Scan for the cell matching the given text and deliver its [x, y] coordinate at center. 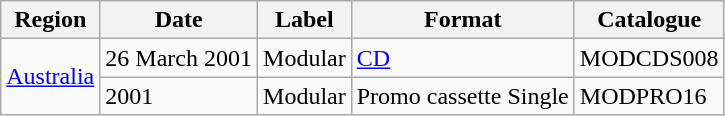
26 March 2001 [179, 58]
Region [50, 20]
2001 [179, 96]
Date [179, 20]
CD [462, 58]
MODPRO16 [649, 96]
Catalogue [649, 20]
Format [462, 20]
Australia [50, 77]
MODCDS008 [649, 58]
Label [305, 20]
Promo cassette Single [462, 96]
